Return the (X, Y) coordinate for the center point of the cell that contains the specified text.  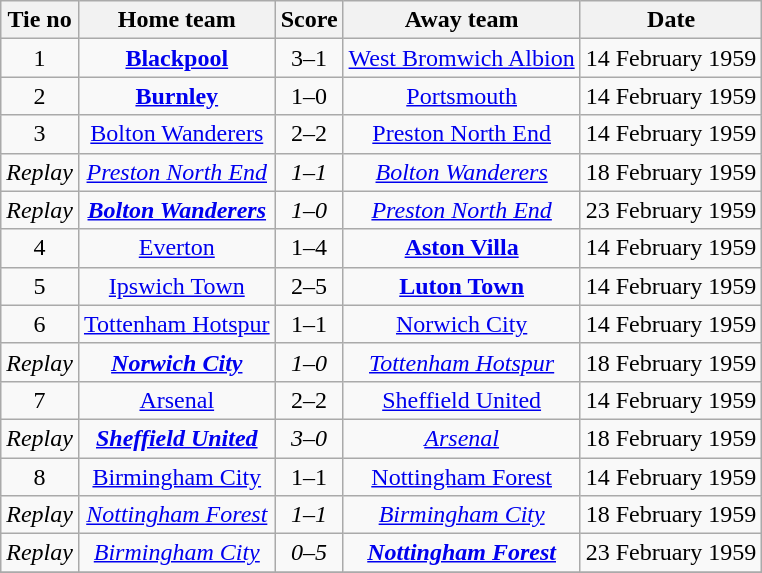
Everton (176, 248)
8 (40, 477)
5 (40, 286)
4 (40, 248)
1–4 (309, 248)
0–5 (309, 553)
Date (671, 20)
Aston Villa (462, 248)
3–0 (309, 438)
6 (40, 324)
2 (40, 96)
Portsmouth (462, 96)
3–1 (309, 58)
Luton Town (462, 286)
1 (40, 58)
Tie no (40, 20)
Blackpool (176, 58)
2–5 (309, 286)
Ipswich Town (176, 286)
Score (309, 20)
Burnley (176, 96)
Away team (462, 20)
3 (40, 134)
7 (40, 400)
West Bromwich Albion (462, 58)
Home team (176, 20)
